Scan for the cell matching the given text and deliver its (X, Y) coordinate at center. 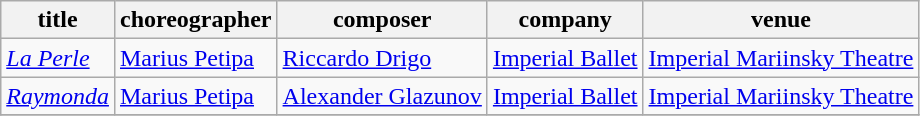
choreographer (196, 20)
company (565, 20)
Riccardo Drigo (382, 58)
La Perle (58, 58)
Alexander Glazunov (382, 96)
composer (382, 20)
title (58, 20)
Raymonda (58, 96)
venue (781, 20)
